Return the [x, y] coordinate for the center point of the cell that contains the specified text.  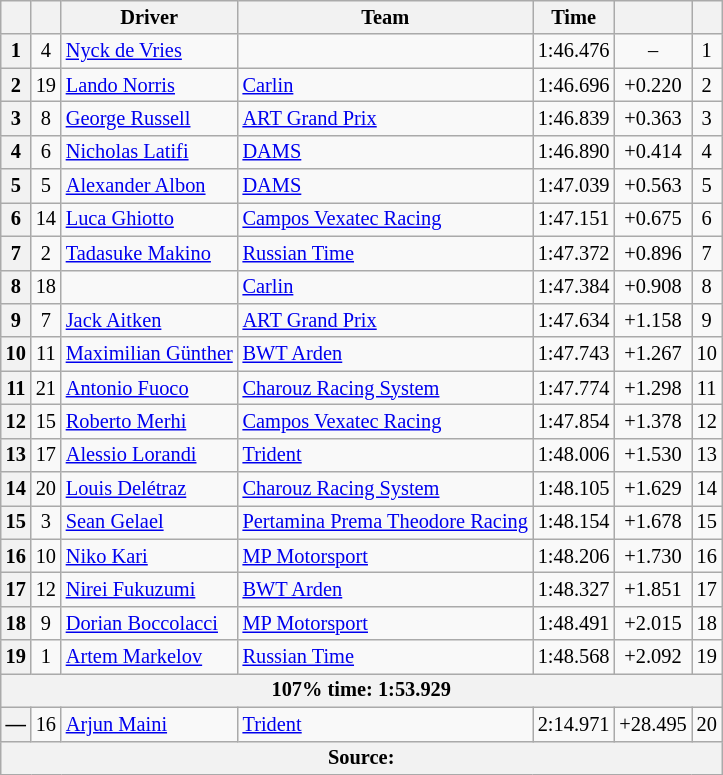
1:48.206 [574, 556]
Nicholas Latifi [150, 152]
1:47.634 [574, 320]
1:47.151 [574, 219]
+1.851 [652, 589]
+1.530 [652, 455]
1:46.890 [574, 152]
George Russell [150, 118]
21 [46, 388]
Time [574, 17]
Roberto Merhi [150, 421]
Dorian Boccolacci [150, 623]
Alessio Lorandi [150, 455]
1:46.696 [574, 85]
Nyck de Vries [150, 51]
+0.908 [652, 287]
+2.015 [652, 623]
1:46.476 [574, 51]
Jack Aitken [150, 320]
1:48.006 [574, 455]
Antonio Fuoco [150, 388]
Tadasuke Makino [150, 253]
Lando Norris [150, 85]
Maximilian Günther [150, 354]
+0.220 [652, 85]
1:47.384 [574, 287]
+1.678 [652, 522]
+1.298 [652, 388]
Driver [150, 17]
1:48.105 [574, 489]
+0.675 [652, 219]
Nirei Fukuzumi [150, 589]
— [16, 724]
2:14.971 [574, 724]
– [652, 51]
107% time: 1:53.929 [362, 690]
1:48.491 [574, 623]
1:46.839 [574, 118]
+1.378 [652, 421]
1:47.372 [574, 253]
Sean Gelael [150, 522]
Source: [362, 758]
Pertamina Prema Theodore Racing [386, 522]
1:47.774 [574, 388]
Arjun Maini [150, 724]
Niko Kari [150, 556]
+2.092 [652, 657]
1:47.854 [574, 421]
Artem Markelov [150, 657]
1:48.568 [574, 657]
+1.267 [652, 354]
Alexander Albon [150, 186]
+0.363 [652, 118]
Louis Delétraz [150, 489]
+1.158 [652, 320]
Team [386, 17]
1:48.154 [574, 522]
+0.563 [652, 186]
1:47.743 [574, 354]
+0.414 [652, 152]
+1.629 [652, 489]
+28.495 [652, 724]
1:48.327 [574, 589]
1:47.039 [574, 186]
+0.896 [652, 253]
Luca Ghiotto [150, 219]
+1.730 [652, 556]
